Return the [X, Y] coordinate for the center point of the cell that contains the specified text.  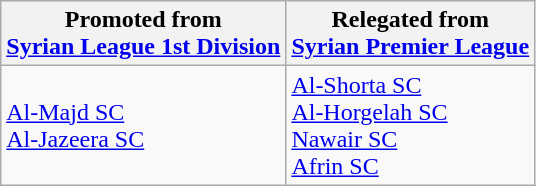
Al-Shorta SC Al-Horgelah SC Nawair SC Afrin SC [410, 126]
Promoted fromSyrian League 1st Division [144, 34]
Al-Majd SC Al-Jazeera SC [144, 126]
Relegated fromSyrian Premier League [410, 34]
